Identify which cell holds the provided text, then report its [x, y] central coordinate. 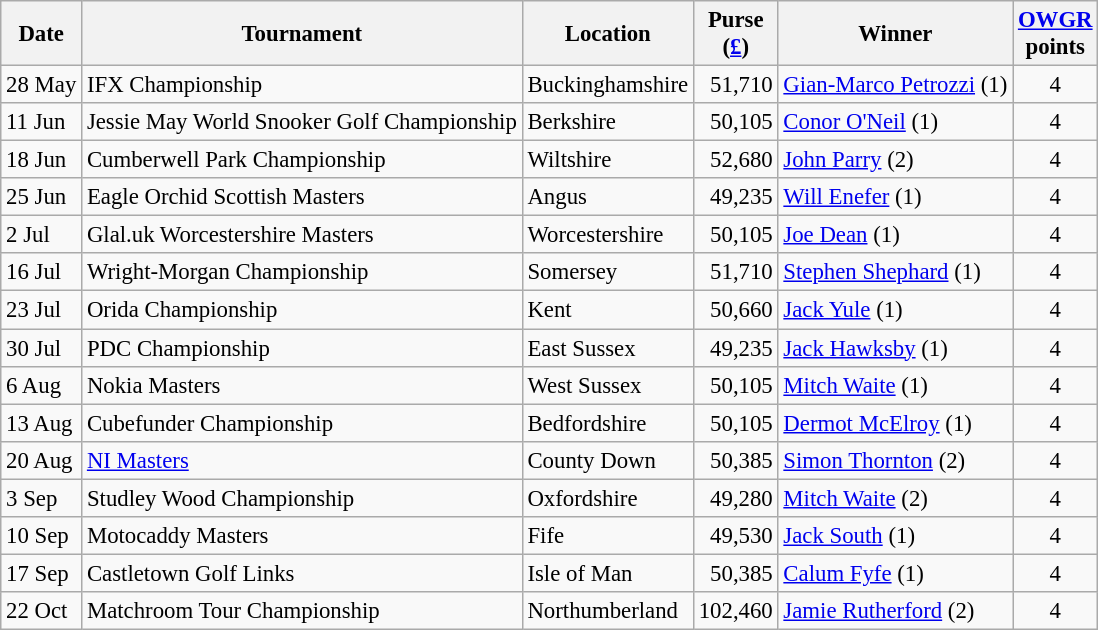
Jack Hawksby (1) [896, 348]
10 Sep [42, 536]
Castletown Golf Links [302, 573]
Glal.uk Worcestershire Masters [302, 235]
18 Jun [42, 160]
IFX Championship [302, 85]
Calum Fyfe (1) [896, 573]
NI Masters [302, 460]
Dermot McElroy (1) [896, 423]
Oxfordshire [608, 498]
3 Sep [42, 498]
Jamie Rutherford (2) [896, 611]
23 Jul [42, 310]
2 Jul [42, 235]
Wiltshire [608, 160]
Northumberland [608, 611]
Worcestershire [608, 235]
102,460 [736, 611]
Conor O'Neil (1) [896, 122]
Eagle Orchid Scottish Masters [302, 197]
11 Jun [42, 122]
25 Jun [42, 197]
17 Sep [42, 573]
Matchroom Tour Championship [302, 611]
Mitch Waite (1) [896, 385]
Motocaddy Masters [302, 536]
50,660 [736, 310]
13 Aug [42, 423]
28 May [42, 85]
Wright-Morgan Championship [302, 273]
Cumberwell Park Championship [302, 160]
PDC Championship [302, 348]
Nokia Masters [302, 385]
Will Enefer (1) [896, 197]
Gian-Marco Petrozzi (1) [896, 85]
John Parry (2) [896, 160]
Buckinghamshire [608, 85]
20 Aug [42, 460]
Winner [896, 34]
East Sussex [608, 348]
Simon Thornton (2) [896, 460]
49,530 [736, 536]
49,280 [736, 498]
Isle of Man [608, 573]
22 Oct [42, 611]
Jack South (1) [896, 536]
30 Jul [42, 348]
West Sussex [608, 385]
Tournament [302, 34]
OWGRpoints [1056, 34]
Orida Championship [302, 310]
Kent [608, 310]
16 Jul [42, 273]
Cubefunder Championship [302, 423]
52,680 [736, 160]
Location [608, 34]
Fife [608, 536]
Jessie May World Snooker Golf Championship [302, 122]
Mitch Waite (2) [896, 498]
6 Aug [42, 385]
Stephen Shephard (1) [896, 273]
Purse(£) [736, 34]
Bedfordshire [608, 423]
Berkshire [608, 122]
Jack Yule (1) [896, 310]
Somersey [608, 273]
Angus [608, 197]
Date [42, 34]
Studley Wood Championship [302, 498]
Joe Dean (1) [896, 235]
County Down [608, 460]
